Capture the cell that displays the provided text and extract its [X, Y] central coordinate. 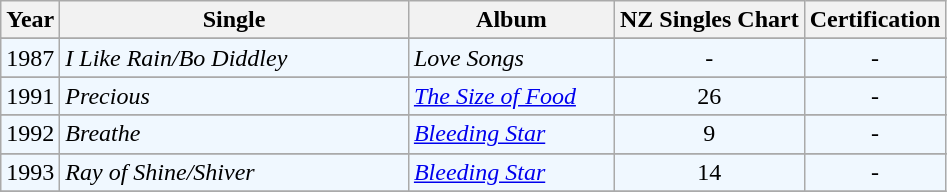
Year [30, 20]
1992 [30, 134]
1991 [30, 96]
Certification [875, 20]
14 [709, 172]
Love Songs [511, 58]
Ray of Shine/Shiver [234, 172]
Single [234, 20]
NZ Singles Chart [709, 20]
Precious [234, 96]
9 [709, 134]
26 [709, 96]
Album [511, 20]
1993 [30, 172]
The Size of Food [511, 96]
Breathe [234, 134]
I Like Rain/Bo Diddley [234, 58]
1987 [30, 58]
